For the text-containing cell, return its midpoint in [x, y] coordinate format. 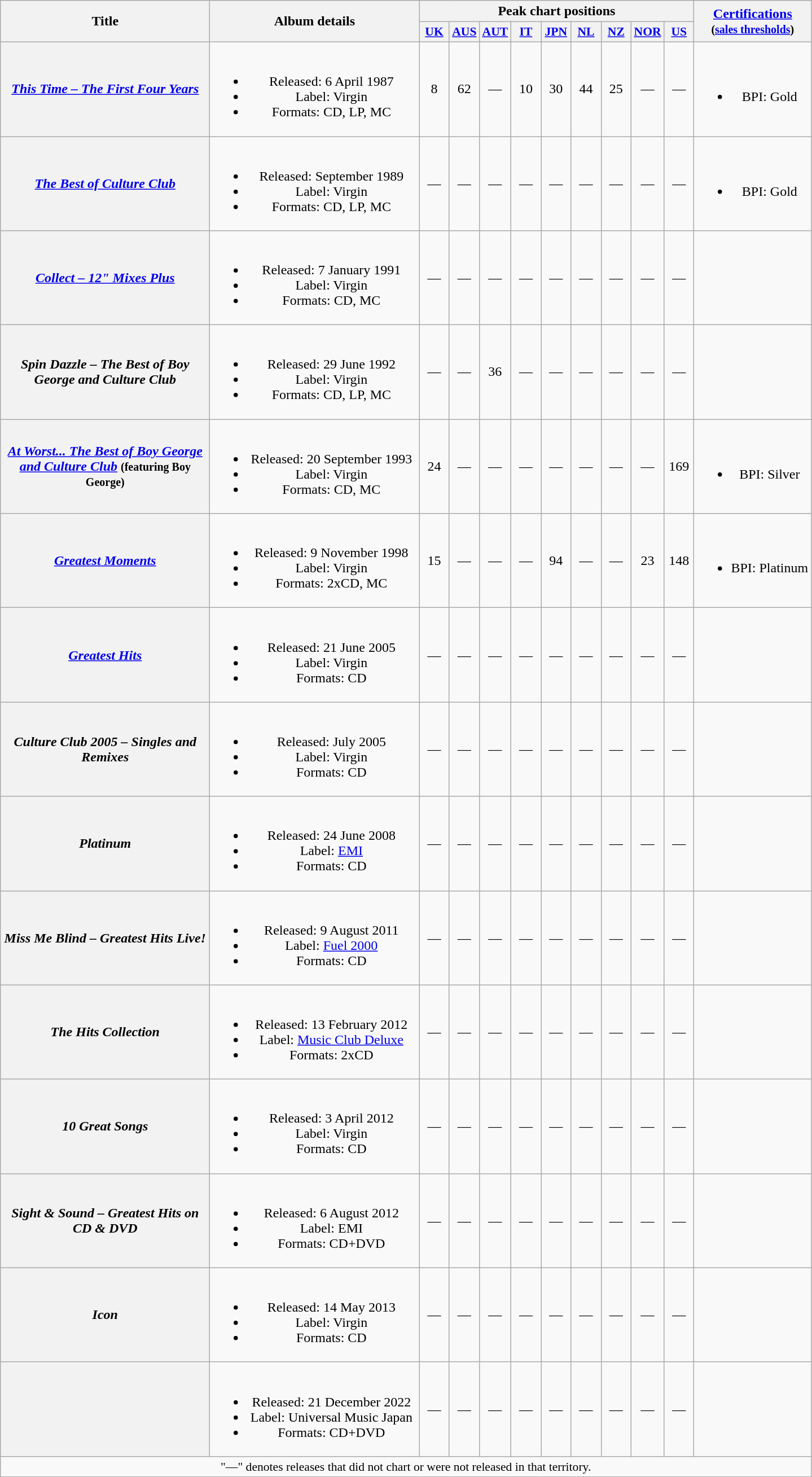
BPI: Silver [753, 466]
JPN [556, 32]
Released: 7 January 1991Label: VirginFormats: CD, MC [315, 278]
25 [616, 89]
30 [556, 89]
Released: 24 June 2008Label: EMIFormats: CD [315, 843]
IT [526, 32]
Collect – 12" Mixes Plus [105, 278]
Greatest Hits [105, 655]
62 [464, 89]
Certifications(sales thresholds) [753, 21]
10 Great Songs [105, 1127]
Released: 14 May 2013Label: VirginFormats: CD [315, 1315]
24 [434, 466]
AUT [495, 32]
Released: September 1989Label: VirginFormats: CD, LP, MC [315, 184]
NOR [648, 32]
Spin Dazzle – The Best of Boy George and Culture Club [105, 372]
169 [679, 466]
Peak chart positions [556, 11]
The Hits Collection [105, 1032]
Title [105, 21]
Greatest Moments [105, 561]
Released: 13 February 2012Label: Music Club DeluxeFormats: 2xCD [315, 1032]
8 [434, 89]
BPI: Platinum [753, 561]
10 [526, 89]
NZ [616, 32]
36 [495, 372]
Album details [315, 21]
Released: 6 April 1987Label: VirginFormats: CD, LP, MC [315, 89]
At Worst... The Best of Boy George and Culture Club (featuring Boy George) [105, 466]
Released: 9 November 1998Label: VirginFormats: 2xCD, MC [315, 561]
This Time – The First Four Years [105, 89]
Culture Club 2005 – Singles and Remixes [105, 750]
The Best of Culture Club [105, 184]
Released: 21 June 2005Label: VirginFormats: CD [315, 655]
Released: 29 June 1992Label: VirginFormats: CD, LP, MC [315, 372]
94 [556, 561]
Released: 21 December 2022Label: Universal Music JapanFormats: CD+DVD [315, 1409]
23 [648, 561]
UK [434, 32]
Icon [105, 1315]
Sight & Sound – Greatest Hits on CD & DVD [105, 1220]
NL [586, 32]
Released: 3 April 2012Label: VirginFormats: CD [315, 1127]
Released: 9 August 2011Label: Fuel 2000Formats: CD [315, 938]
148 [679, 561]
Released: July 2005Label: VirginFormats: CD [315, 750]
Platinum [105, 843]
Miss Me Blind – Greatest Hits Live! [105, 938]
AUS [464, 32]
Released: 6 August 2012Label: EMIFormats: CD+DVD [315, 1220]
44 [586, 89]
Released: 20 September 1993Label: VirginFormats: CD, MC [315, 466]
"—" denotes releases that did not chart or were not released in that territory. [406, 1466]
US [679, 32]
15 [434, 561]
